Determine the [x, y] coordinate at the center of the cell enclosing the given text.  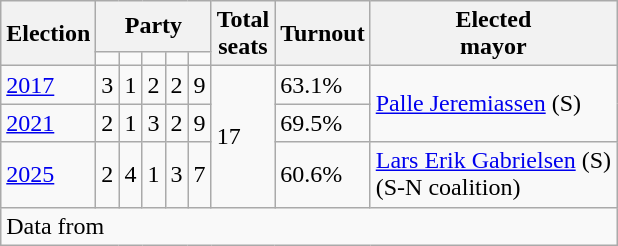
4 [130, 174]
Turnout [323, 34]
Data from [309, 226]
Totalseats [243, 34]
Lars Erik Gabrielsen (S) (S-N coalition) [493, 174]
Palle Jeremiassen (S) [493, 104]
7 [200, 174]
Party [154, 26]
2025 [48, 174]
2017 [48, 85]
17 [243, 136]
2021 [48, 123]
Electedmayor [493, 34]
63.1% [323, 85]
60.6% [323, 174]
Election [48, 34]
69.5% [323, 123]
